Output the [x, y] coordinate of the center of the cell containing the given text.  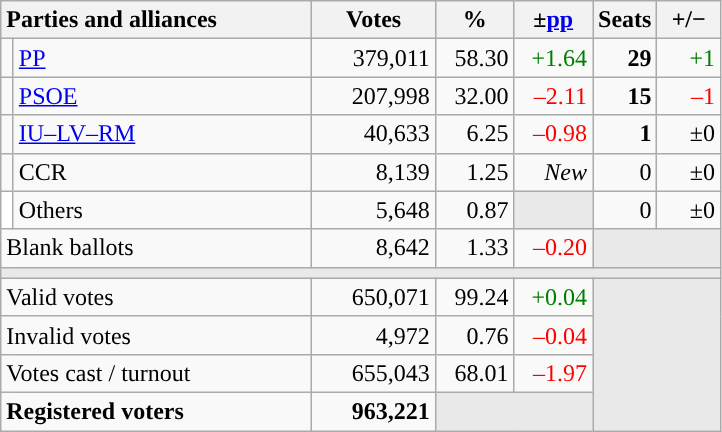
+/− [689, 20]
Blank ballots [156, 248]
–1.97 [554, 373]
CCR [162, 172]
–0.20 [554, 248]
–1 [689, 96]
99.24 [474, 297]
+1 [689, 58]
68.01 [474, 373]
4,972 [374, 335]
655,043 [374, 373]
–2.11 [554, 96]
% [474, 20]
40,633 [374, 134]
New [554, 172]
650,071 [374, 297]
963,221 [374, 411]
1.25 [474, 172]
32.00 [474, 96]
Seats [624, 20]
PP [162, 58]
1 [624, 134]
6.25 [474, 134]
29 [624, 58]
0.76 [474, 335]
8,139 [374, 172]
1.33 [474, 248]
±pp [554, 20]
58.30 [474, 58]
+1.64 [554, 58]
IU–LV–RM [162, 134]
+0.04 [554, 297]
–0.04 [554, 335]
0.87 [474, 210]
8,642 [374, 248]
PSOE [162, 96]
207,998 [374, 96]
Others [162, 210]
5,648 [374, 210]
Invalid votes [156, 335]
Registered voters [156, 411]
Parties and alliances [156, 20]
379,011 [374, 58]
15 [624, 96]
–0.98 [554, 134]
Valid votes [156, 297]
Votes [374, 20]
Votes cast / turnout [156, 373]
